Search for the cell housing the specified text and yield its (X, Y) center coordinate. 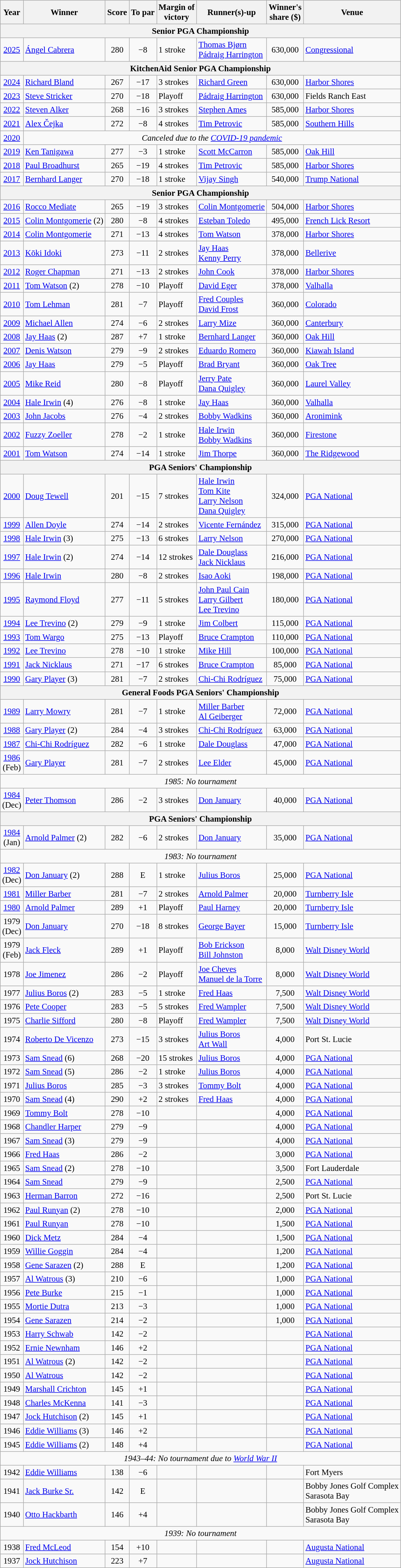
Miller Barber Al Geiberger (232, 711)
1977 (12, 993)
Thomas Bjørn Pádraig Harrington (232, 50)
2007 (12, 351)
Isao Aoki (232, 576)
Hale Irwin Bobby Wadkins (232, 435)
7 strokes (176, 496)
Denis Watson (64, 351)
Ernie Newnham (64, 1348)
1993 (12, 637)
Steven Alker (64, 110)
Jerry Pate Dana Quigley (232, 383)
Eduardo Romero (232, 351)
201 (117, 496)
198,000 (285, 576)
1981 (12, 894)
John Paul Cain Larry Gilbert Lee Trevino (232, 600)
2013 (12, 253)
Oak Tree (352, 365)
Jock Hutchison (2) (64, 1417)
25,000 (285, 875)
Larry Mize (232, 323)
2008 (12, 337)
1992 (12, 651)
Larry Mowry (64, 711)
210 (117, 1279)
Hale Irwin (3) (64, 538)
Paul Runyan (64, 1223)
Winner (64, 12)
1972 (12, 1072)
110,000 (285, 637)
2023 (12, 96)
1964 (12, 1182)
Scott McCarron (232, 151)
2016 (12, 207)
Julius Boros (2) (64, 993)
8 strokes (176, 926)
French Lick Resort (352, 220)
Fuzzy Zoeller (64, 435)
−20 (143, 1058)
2,000 (285, 1210)
1974 (12, 1039)
2005 (12, 383)
2010 (12, 304)
1950 (12, 1376)
1939: No tournament (201, 1533)
Fort Myers (352, 1472)
Jack Nicklaus (64, 665)
Al Watrous (64, 1376)
15 strokes (176, 1058)
Colorado (352, 304)
Richard Green (232, 82)
47,000 (285, 744)
Steve Stricker (64, 96)
Al Watrous (2) (64, 1362)
1995 (12, 600)
Michael Allen (64, 323)
Gary Player (2) (64, 730)
Gene Sarazen (2) (64, 1265)
Doug Tewell (64, 496)
324,000 (285, 496)
1982(Dec) (12, 875)
Dale Douglass Jack Nicklaus (232, 558)
Year (12, 12)
214 (117, 1320)
Gary Player (64, 763)
1985: No tournament (201, 781)
Vicente Fernández (232, 525)
1997 (12, 558)
Pádraig Harrington (232, 96)
Jay Haas Kenny Perry (232, 253)
Jack Burke Sr. (64, 1491)
1957 (12, 1279)
1952 (12, 1348)
Mike Reid (64, 383)
180,000 (285, 600)
Jim Thorpe (232, 454)
Bob Erickson Bill Johnston (232, 951)
1989 (12, 711)
2002 (12, 435)
223 (117, 1561)
Jack Fleck (64, 951)
2020 (12, 138)
1941 (12, 1491)
1986(Feb) (12, 763)
1973 (12, 1058)
1999 (12, 525)
Dick Metz (64, 1237)
540,000 (285, 179)
2011 (12, 286)
2001 (12, 454)
Willie Goggin (64, 1251)
1958 (12, 1265)
85,000 (285, 665)
1966 (12, 1154)
1965 (12, 1168)
Al Watrous (3) (64, 1279)
12 strokes (176, 558)
148 (117, 1445)
1994 (12, 623)
Pete Burke (64, 1293)
Rocco Mediate (64, 207)
315,000 (285, 525)
1948 (12, 1403)
1956 (12, 1293)
Lee Elder (232, 763)
Charles McKenna (64, 1403)
Joe Jimenez (64, 974)
Peter Thomson (64, 800)
1955 (12, 1306)
1990 (12, 679)
George Bayer (232, 926)
213 (117, 1306)
Sam Snead (2) (64, 1168)
To par (143, 12)
Gary Player (3) (64, 679)
Raymond Floyd (64, 600)
KitchenAid Senior PGA Championship (201, 69)
Bobby Wadkins (232, 416)
1938 (12, 1547)
Jock Hutchison (64, 1561)
1983: No tournament (201, 857)
1978 (12, 974)
2003 (12, 416)
Hale Irwin (4) (64, 402)
Hale Irwin (2) (64, 558)
1975 (12, 1020)
Winner'sshare ($) (285, 12)
Brad Bryant (232, 365)
2015 (12, 220)
+10 (143, 1547)
215 (117, 1293)
Richard Bland (64, 82)
2022 (12, 110)
1998 (12, 538)
154 (117, 1547)
115,000 (285, 623)
Paul Broadhurst (64, 165)
Otto Hackbarth (64, 1515)
63,000 (285, 730)
2004 (12, 402)
2009 (12, 323)
3,500 (285, 1168)
Eddie Williams (2) (64, 1445)
Allen Doyle (64, 525)
1954 (12, 1320)
2000 (12, 496)
1968 (12, 1127)
1961 (12, 1223)
2012 (12, 272)
1971 (12, 1085)
1962 (12, 1210)
1984(Dec) (12, 800)
1969 (12, 1113)
1951 (12, 1362)
Congressional (352, 50)
Sam Snead (5) (64, 1072)
290 (117, 1099)
Colin Montgomerie (2) (64, 220)
75,000 (285, 679)
1945 (12, 1445)
Bellerive (352, 253)
1947 (12, 1417)
1937 (12, 1561)
Roger Chapman (64, 272)
1940 (12, 1515)
Esteban Toledo (232, 220)
1970 (12, 1099)
3,000 (285, 1154)
1988 (12, 730)
2025 (12, 50)
287 (117, 337)
Mortie Dutra (64, 1306)
1960 (12, 1237)
David Eger (232, 286)
Kiawah Island (352, 351)
Roberto De Vicenzo (64, 1039)
1953 (12, 1334)
2014 (12, 234)
John Jacobs (64, 416)
Sam Snead (4) (64, 1099)
John Cook (232, 272)
Tom Wargo (64, 637)
Lee Trevino (2) (64, 623)
2024 (12, 82)
Paul Harney (232, 908)
1946 (12, 1431)
2017 (12, 179)
Fort Lauderdale (352, 1168)
270,000 (285, 538)
Gene Sarazen (64, 1320)
Chandler Harper (64, 1127)
Don January (2) (64, 875)
Fields Ranch East (352, 96)
Harry Schwab (64, 1334)
Vijay Singh (232, 179)
2018 (12, 165)
Margin ofvictory (176, 12)
Kōki Idoki (64, 253)
1991 (12, 665)
1942 (12, 1472)
Arnold Palmer (2) (64, 837)
1979(Dec) (12, 926)
Lee Trevino (64, 651)
Canceled due to the COVID-19 pandemic (212, 138)
2019 (12, 151)
Ken Tanigawa (64, 151)
40,000 (285, 800)
Julius Boros Art Wall (232, 1039)
Dale Douglass (232, 744)
2006 (12, 365)
495,000 (285, 220)
Pete Cooper (64, 1006)
General Foods PGA Seniors' Championship (201, 692)
The Ridgewood (352, 454)
Sam Snead (3) (64, 1141)
Stephen Ames (232, 110)
Runner(s)-up (232, 12)
Tom Lehman (64, 304)
1979(Feb) (12, 951)
15,000 (285, 926)
Eddie Williams (64, 1472)
35,000 (285, 837)
Canterbury (352, 323)
Ángel Cabrera (64, 50)
141 (117, 1403)
72,000 (285, 711)
216,000 (285, 558)
1943–44: No tournament due to World War II (201, 1458)
Trump National (352, 179)
100,000 (285, 651)
Hale Irwin (64, 576)
Joe Cheves Manuel de la Torre (232, 974)
Sam Snead (6) (64, 1058)
1980 (12, 908)
285 (117, 1085)
Venue (352, 12)
Southern Hills (352, 124)
1976 (12, 1006)
Sam Snead (64, 1182)
267 (117, 82)
1987 (12, 744)
Mike Hill (232, 651)
Herman Barron (64, 1196)
Alex Čejka (64, 124)
1949 (12, 1389)
Laurel Valley (352, 383)
Miller Barber (64, 894)
1984(Jan) (12, 837)
Fred Couples David Frost (232, 304)
Larry Nelson (232, 538)
1967 (12, 1141)
1963 (12, 1196)
Aronimink (352, 416)
Firestone (352, 435)
Tom Watson (2) (64, 286)
Hale Irwin Tom Kite Larry Nelson Dana Quigley (232, 496)
138 (117, 1472)
1959 (12, 1251)
1996 (12, 576)
2021 (12, 124)
504,000 (285, 207)
Charlie Sifford (64, 1020)
Score (117, 12)
Paul Runyan (2) (64, 1210)
Fred McLeod (64, 1547)
Jim Colbert (232, 623)
−1 (143, 1293)
Marshall Crichton (64, 1389)
45,000 (285, 763)
Jay Haas (2) (64, 337)
Eddie Williams (3) (64, 1431)
